Detect which cell encompasses the target text, then output its (x, y) center coordinate. 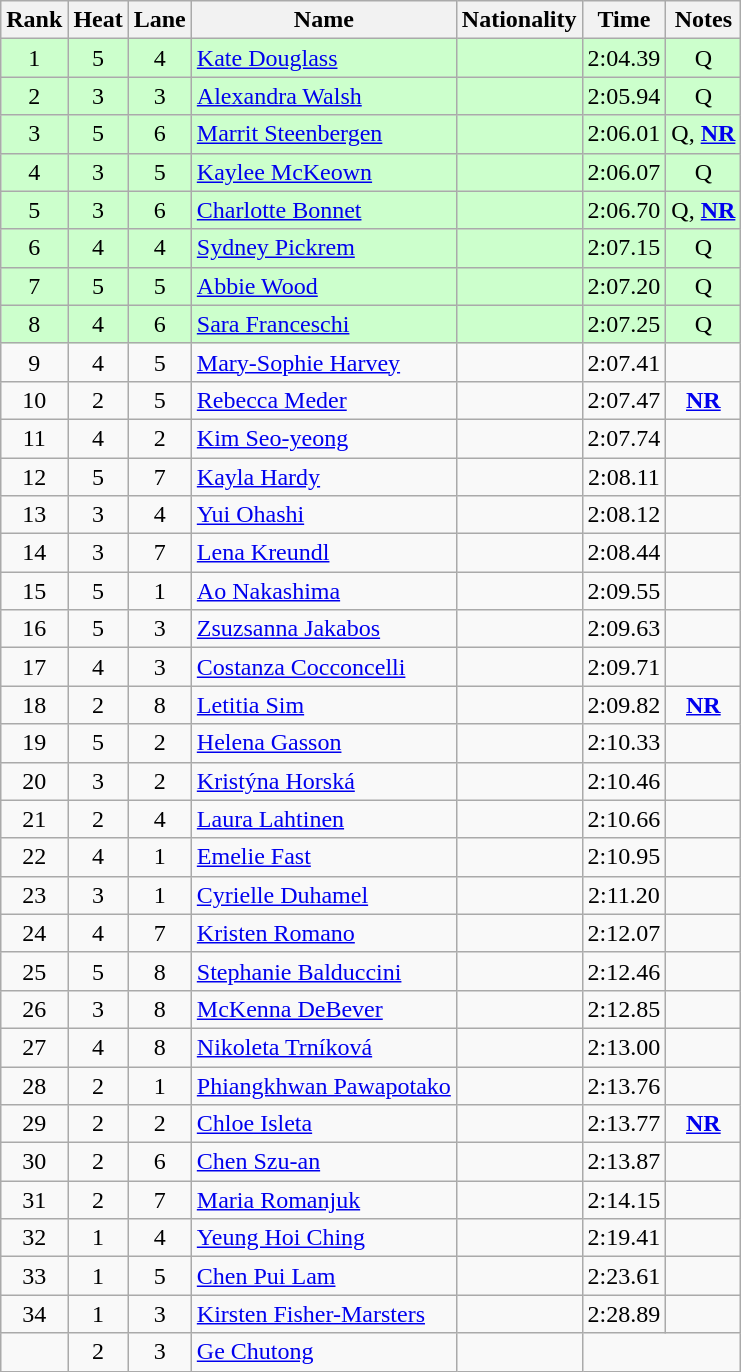
2:13.87 (624, 1162)
Letitia Sim (324, 705)
Time (624, 20)
Heat (98, 20)
30 (34, 1162)
2:06.70 (624, 210)
Rebecca Meder (324, 400)
2:09.63 (624, 629)
2:10.33 (624, 743)
9 (34, 362)
Nationality (519, 20)
2:13.00 (624, 1047)
19 (34, 743)
12 (34, 477)
2:07.47 (624, 400)
Kaylee McKeown (324, 172)
Kristen Romano (324, 933)
Ge Chutong (324, 1352)
Abbie Wood (324, 286)
2:11.20 (624, 895)
Chen Szu-an (324, 1162)
Notes (704, 20)
28 (34, 1085)
10 (34, 400)
2:08.12 (624, 515)
2:09.71 (624, 667)
31 (34, 1200)
Charlotte Bonnet (324, 210)
Kate Douglass (324, 58)
Cyrielle Duhamel (324, 895)
Alexandra Walsh (324, 96)
2:10.66 (624, 819)
11 (34, 438)
14 (34, 553)
2:07.74 (624, 438)
Marrit Steenbergen (324, 134)
24 (34, 933)
Helena Gasson (324, 743)
Kim Seo-yeong (324, 438)
Lane (160, 20)
Stephanie Balduccini (324, 971)
21 (34, 819)
Lena Kreundl (324, 553)
13 (34, 515)
15 (34, 591)
2:14.15 (624, 1200)
Name (324, 20)
McKenna DeBever (324, 1009)
Sara Franceschi (324, 324)
Laura Lahtinen (324, 819)
32 (34, 1238)
Nikoleta Trníková (324, 1047)
Emelie Fast (324, 857)
2:13.76 (624, 1085)
Yeung Hoi Ching (324, 1238)
2:10.95 (624, 857)
Zsuzsanna Jakabos (324, 629)
Kirsten Fisher-Marsters (324, 1314)
22 (34, 857)
2:05.94 (624, 96)
18 (34, 705)
16 (34, 629)
Costanza Cocconcelli (324, 667)
2:07.25 (624, 324)
2:19.41 (624, 1238)
Kristýna Horská (324, 781)
2:12.46 (624, 971)
2:10.46 (624, 781)
2:09.82 (624, 705)
Mary-Sophie Harvey (324, 362)
2:09.55 (624, 591)
23 (34, 895)
2:12.85 (624, 1009)
2:07.20 (624, 286)
Chloe Isleta (324, 1124)
2:23.61 (624, 1276)
Phiangkhwan Pawapotako (324, 1085)
2:06.07 (624, 172)
Chen Pui Lam (324, 1276)
Sydney Pickrem (324, 248)
2:28.89 (624, 1314)
2:07.41 (624, 362)
33 (34, 1276)
26 (34, 1009)
Maria Romanjuk (324, 1200)
2:08.11 (624, 477)
2:07.15 (624, 248)
25 (34, 971)
34 (34, 1314)
29 (34, 1124)
Rank (34, 20)
17 (34, 667)
2:06.01 (624, 134)
20 (34, 781)
2:08.44 (624, 553)
Ao Nakashima (324, 591)
27 (34, 1047)
Kayla Hardy (324, 477)
2:13.77 (624, 1124)
2:04.39 (624, 58)
2:12.07 (624, 933)
Yui Ohashi (324, 515)
